For the text-containing cell, return its midpoint in [X, Y] coordinate format. 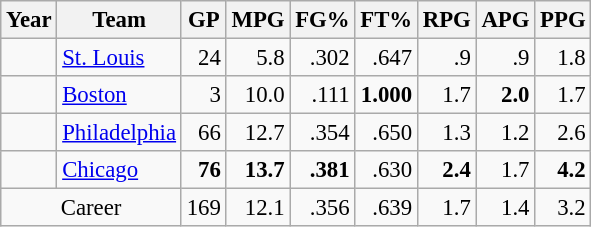
1.3 [446, 133]
4.2 [563, 170]
24 [204, 58]
1.8 [563, 58]
1.4 [506, 208]
1.000 [386, 95]
2.4 [446, 170]
5.8 [258, 58]
PPG [563, 20]
Team [119, 20]
3.2 [563, 208]
.111 [322, 95]
.650 [386, 133]
12.1 [258, 208]
MPG [258, 20]
Chicago [119, 170]
.639 [386, 208]
.356 [322, 208]
3 [204, 95]
12.7 [258, 133]
RPG [446, 20]
13.7 [258, 170]
2.6 [563, 133]
1.2 [506, 133]
FG% [322, 20]
FT% [386, 20]
2.0 [506, 95]
Boston [119, 95]
169 [204, 208]
GP [204, 20]
.354 [322, 133]
76 [204, 170]
.630 [386, 170]
10.0 [258, 95]
.647 [386, 58]
APG [506, 20]
.381 [322, 170]
Career [92, 208]
Philadelphia [119, 133]
.302 [322, 58]
66 [204, 133]
St. Louis [119, 58]
Year [29, 20]
